Identify which cell holds the provided text, then report its (x, y) central coordinate. 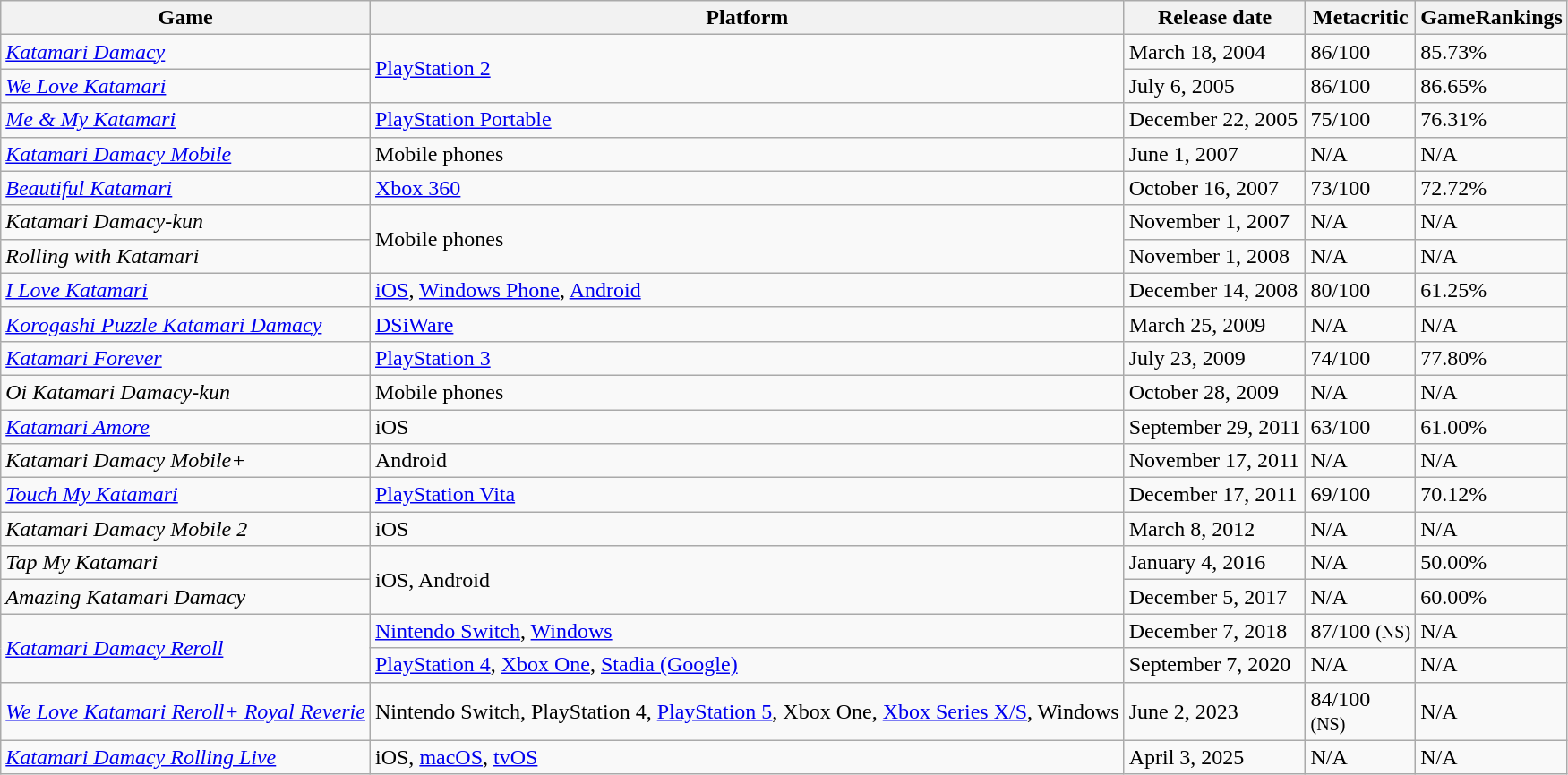
June 2, 2023 (1214, 711)
76.31% (1492, 120)
Amazing Katamari Damacy (186, 597)
Katamari Damacy Reroll (186, 648)
PlayStation 2 (747, 69)
Katamari Forever (186, 358)
GameRankings (1492, 18)
PlayStation 4, Xbox One, Stadia (Google) (747, 665)
Korogashi Puzzle Katamari Damacy (186, 324)
Platform (747, 18)
Me & My Katamari (186, 120)
March 25, 2009 (1214, 324)
Katamari Damacy Mobile 2 (186, 529)
61.00% (1492, 427)
Katamari Damacy Mobile+ (186, 461)
Katamari Damacy Mobile (186, 154)
December 17, 2011 (1214, 495)
June 1, 2007 (1214, 154)
61.25% (1492, 290)
We Love Katamari (186, 86)
November 1, 2007 (1214, 222)
October 16, 2007 (1214, 188)
Tap My Katamari (186, 563)
iOS, macOS, tvOS (747, 757)
Android (747, 461)
Metacritic (1361, 18)
iOS, Windows Phone, Android (747, 290)
PlayStation 3 (747, 358)
70.12% (1492, 495)
September 7, 2020 (1214, 665)
80/100 (1361, 290)
March 18, 2004 (1214, 52)
60.00% (1492, 597)
Game (186, 18)
50.00% (1492, 563)
Katamari Amore (186, 427)
iOS, Android (747, 580)
September 29, 2011 (1214, 427)
Katamari Damacy (186, 52)
Rolling with Katamari (186, 256)
Oi Katamari Damacy-kun (186, 392)
Release date (1214, 18)
PlayStation Vita (747, 495)
March 8, 2012 (1214, 529)
January 4, 2016 (1214, 563)
63/100 (1361, 427)
77.80% (1492, 358)
July 23, 2009 (1214, 358)
85.73% (1492, 52)
Nintendo Switch, Windows (747, 631)
December 22, 2005 (1214, 120)
75/100 (1361, 120)
72.72% (1492, 188)
April 3, 2025 (1214, 757)
87/100 (NS) (1361, 631)
74/100 (1361, 358)
December 7, 2018 (1214, 631)
Katamari Damacy-kun (186, 222)
December 14, 2008 (1214, 290)
DSiWare (747, 324)
PlayStation Portable (747, 120)
December 5, 2017 (1214, 597)
I Love Katamari (186, 290)
86.65% (1492, 86)
84/100 (NS) (1361, 711)
November 17, 2011 (1214, 461)
Beautiful Katamari (186, 188)
Nintendo Switch, PlayStation 4, PlayStation 5, Xbox One, Xbox Series X/S, Windows (747, 711)
69/100 (1361, 495)
Touch My Katamari (186, 495)
Xbox 360 (747, 188)
July 6, 2005 (1214, 86)
73/100 (1361, 188)
We Love Katamari Reroll+ Royal Reverie (186, 711)
October 28, 2009 (1214, 392)
Katamari Damacy Rolling Live (186, 757)
November 1, 2008 (1214, 256)
